Identify which cell holds the provided text, then report its [x, y] central coordinate. 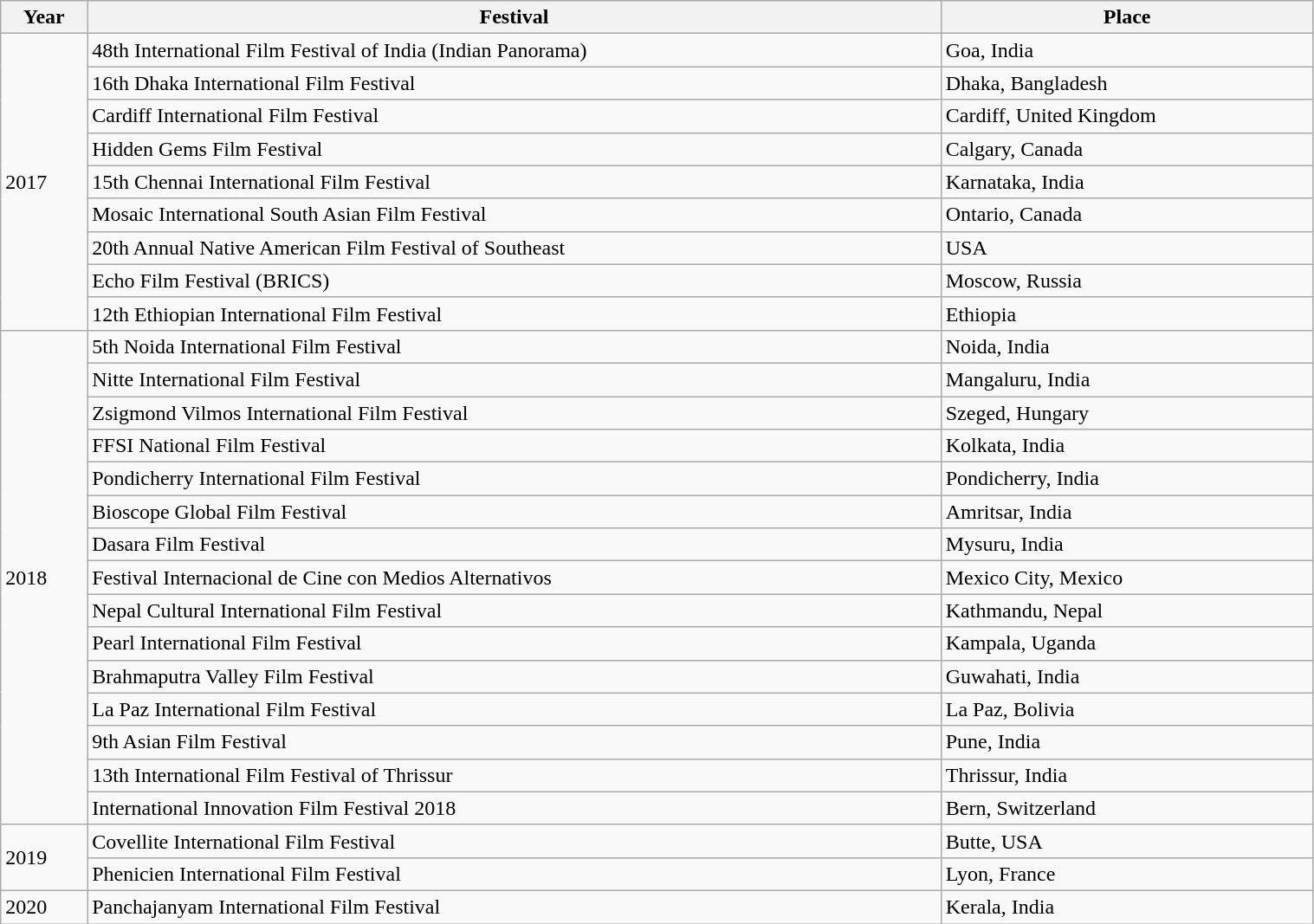
Noida, India [1127, 346]
Panchajanyam International Film Festival [515, 907]
Cardiff, United Kingdom [1127, 116]
Calgary, Canada [1127, 149]
15th Chennai International Film Festival [515, 182]
Covellite International Film Festival [515, 841]
Ethiopia [1127, 313]
Kathmandu, Nepal [1127, 611]
2018 [44, 577]
Festival [515, 17]
Mysuru, India [1127, 545]
Dasara Film Festival [515, 545]
Kerala, India [1127, 907]
Brahmaputra Valley Film Festival [515, 676]
Year [44, 17]
2020 [44, 907]
Nepal Cultural International Film Festival [515, 611]
FFSI National Film Festival [515, 446]
Pearl International Film Festival [515, 643]
La Paz International Film Festival [515, 709]
Hidden Gems Film Festival [515, 149]
Amritsar, India [1127, 512]
16th Dhaka International Film Festival [515, 83]
Zsigmond Vilmos International Film Festival [515, 413]
20th Annual Native American Film Festival of Southeast [515, 248]
13th International Film Festival of Thrissur [515, 775]
Butte, USA [1127, 841]
Szeged, Hungary [1127, 413]
International Innovation Film Festival 2018 [515, 808]
Festival Internacional de Cine con Medios Alternativos [515, 578]
12th Ethiopian International Film Festival [515, 313]
Cardiff International Film Festival [515, 116]
Phenicien International Film Festival [515, 874]
2019 [44, 857]
Karnataka, India [1127, 182]
Bern, Switzerland [1127, 808]
Dhaka, Bangladesh [1127, 83]
48th International Film Festival of India (Indian Panorama) [515, 50]
Mosaic International South Asian Film Festival [515, 215]
Kolkata, India [1127, 446]
Thrissur, India [1127, 775]
Pondicherry, India [1127, 479]
Mexico City, Mexico [1127, 578]
Bioscope Global Film Festival [515, 512]
Pondicherry International Film Festival [515, 479]
Nitte International Film Festival [515, 379]
Kampala, Uganda [1127, 643]
Echo Film Festival (BRICS) [515, 281]
2017 [44, 182]
Ontario, Canada [1127, 215]
La Paz, Bolivia [1127, 709]
5th Noida International Film Festival [515, 346]
Goa, India [1127, 50]
Pune, India [1127, 742]
Place [1127, 17]
Moscow, Russia [1127, 281]
9th Asian Film Festival [515, 742]
USA [1127, 248]
Lyon, France [1127, 874]
Guwahati, India [1127, 676]
Mangaluru, India [1127, 379]
